Find where the given text appears and provide that cell's center as [X, Y] coordinate. 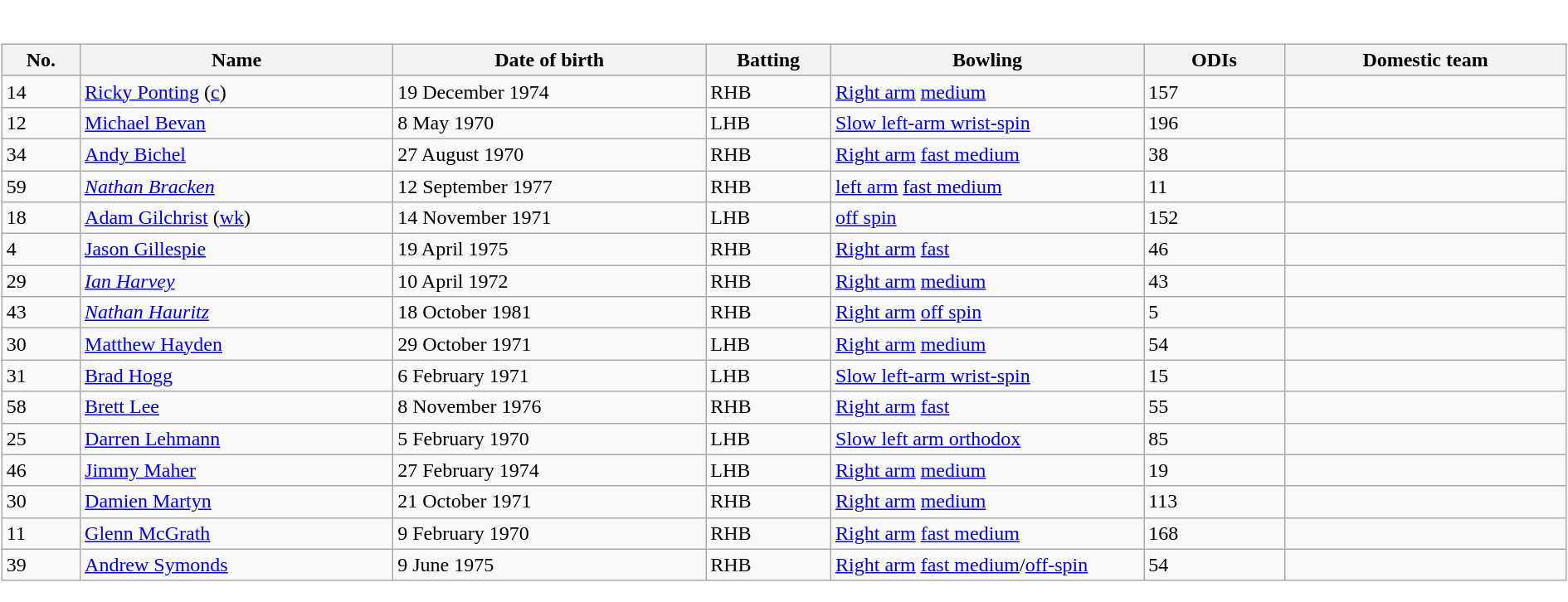
14 November 1971 [549, 218]
168 [1215, 533]
left arm fast medium [987, 187]
Right arm fast medium/off-spin [987, 565]
12 September 1977 [549, 187]
55 [1215, 407]
Ian Harvey [237, 281]
27 August 1970 [549, 154]
9 June 1975 [549, 565]
Batting [768, 60]
5 [1215, 313]
19 [1215, 470]
Nathan Hauritz [237, 313]
Andy Bichel [237, 154]
Bowling [987, 60]
Andrew Symonds [237, 565]
10 April 1972 [549, 281]
Glenn McGrath [237, 533]
9 February 1970 [549, 533]
14 [41, 91]
Michael Bevan [237, 123]
Brett Lee [237, 407]
Darren Lehmann [237, 439]
15 [1215, 376]
58 [41, 407]
152 [1215, 218]
Ricky Ponting (c) [237, 91]
39 [41, 565]
21 October 1971 [549, 502]
4 [41, 250]
113 [1215, 502]
Adam Gilchrist (wk) [237, 218]
31 [41, 376]
59 [41, 187]
8 November 1976 [549, 407]
6 February 1971 [549, 376]
5 February 1970 [549, 439]
196 [1215, 123]
No. [41, 60]
19 December 1974 [549, 91]
Nathan Bracken [237, 187]
34 [41, 154]
Matthew Hayden [237, 344]
19 April 1975 [549, 250]
ODIs [1215, 60]
Domestic team [1425, 60]
29 October 1971 [549, 344]
off spin [987, 218]
12 [41, 123]
Jimmy Maher [237, 470]
18 [41, 218]
157 [1215, 91]
Damien Martyn [237, 502]
25 [41, 439]
Right arm off spin [987, 313]
8 May 1970 [549, 123]
29 [41, 281]
85 [1215, 439]
Name [237, 60]
27 February 1974 [549, 470]
Slow left arm orthodox [987, 439]
Brad Hogg [237, 376]
18 October 1981 [549, 313]
Date of birth [549, 60]
38 [1215, 154]
Jason Gillespie [237, 250]
